From the cell containing the given text, extract its center point as [x, y] coordinate. 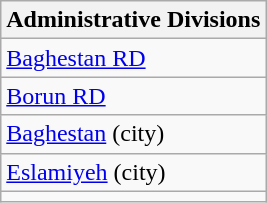
Baghestan (city) [134, 134]
Baghestan RD [134, 58]
Borun RD [134, 96]
Eslamiyeh (city) [134, 172]
Administrative Divisions [134, 20]
